From the cell containing the given text, extract its center point as (X, Y) coordinate. 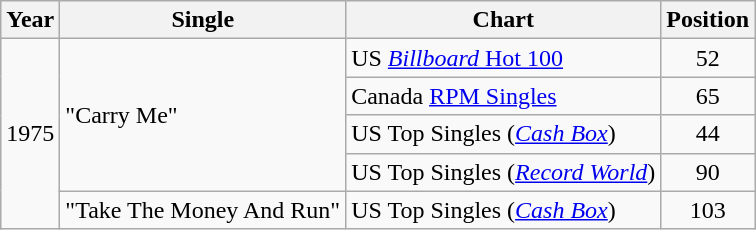
"Carry Me" (203, 115)
Canada RPM Singles (504, 96)
90 (708, 172)
65 (708, 96)
44 (708, 134)
Position (708, 20)
1975 (30, 134)
Single (203, 20)
52 (708, 58)
US Top Singles (Record World) (504, 172)
Chart (504, 20)
"Take The Money And Run" (203, 210)
103 (708, 210)
US Billboard Hot 100 (504, 58)
Year (30, 20)
